Scan for the cell matching the given text and deliver its [X, Y] coordinate at center. 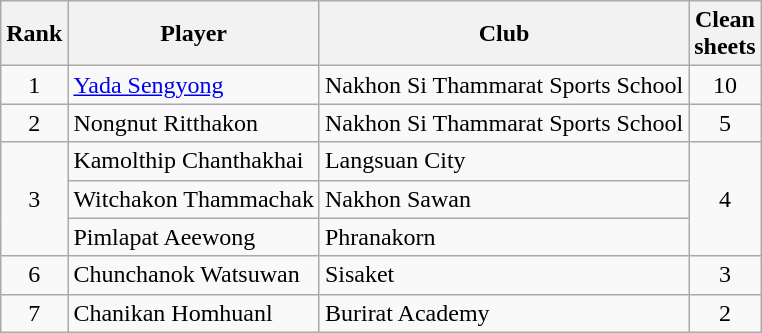
Langsuan City [504, 161]
1 [34, 85]
Chunchanok Watsuwan [194, 275]
Club [504, 34]
4 [725, 199]
7 [34, 313]
Nakhon Sawan [504, 199]
Nongnut Ritthakon [194, 123]
Player [194, 34]
Pimlapat Aeewong [194, 237]
Rank [34, 34]
Phranakorn [504, 237]
Witchakon Thammachak [194, 199]
5 [725, 123]
Kamolthip Chanthakhai [194, 161]
Burirat Academy [504, 313]
Yada Sengyong [194, 85]
Sisaket [504, 275]
6 [34, 275]
10 [725, 85]
Chanikan Homhuanl [194, 313]
Cleansheets [725, 34]
